Provide the [x, y] coordinate of the cell's center where the given text is located.  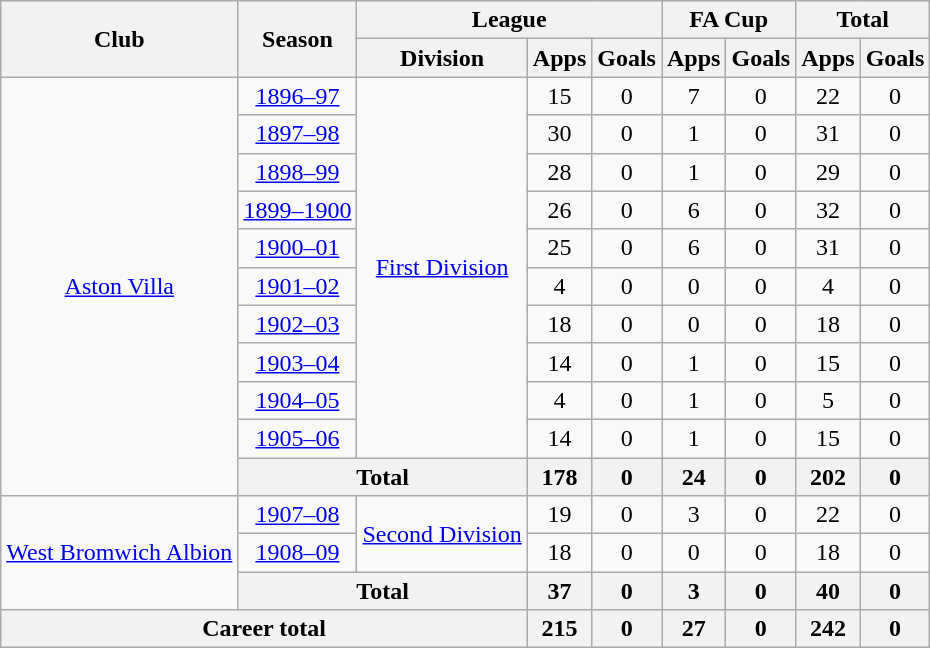
1901–02 [298, 286]
1902–03 [298, 324]
1905–06 [298, 438]
27 [694, 629]
1908–09 [298, 553]
Second Division [442, 534]
28 [559, 172]
26 [559, 210]
1900–01 [298, 248]
1899–1900 [298, 210]
1897–98 [298, 134]
178 [559, 477]
League [510, 20]
West Bromwich Albion [120, 553]
First Division [442, 268]
32 [828, 210]
1898–99 [298, 172]
215 [559, 629]
7 [694, 96]
19 [559, 515]
Aston Villa [120, 286]
29 [828, 172]
242 [828, 629]
40 [828, 591]
1904–05 [298, 400]
Career total [264, 629]
37 [559, 591]
Season [298, 39]
1896–97 [298, 96]
Club [120, 39]
24 [694, 477]
FA Cup [729, 20]
25 [559, 248]
Division [442, 58]
202 [828, 477]
1903–04 [298, 362]
30 [559, 134]
1907–08 [298, 515]
5 [828, 400]
